Return [X, Y] of the center of cell containing provided text 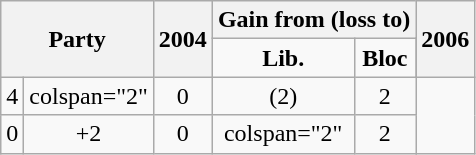
+2 [89, 134]
Lib. [283, 58]
2006 [446, 39]
Party [78, 39]
Gain from (loss to) [314, 20]
4 [12, 96]
(2) [283, 96]
2004 [182, 39]
Bloc [385, 58]
